Extract the [X, Y] coordinate from the center of the cell holding the provided text.  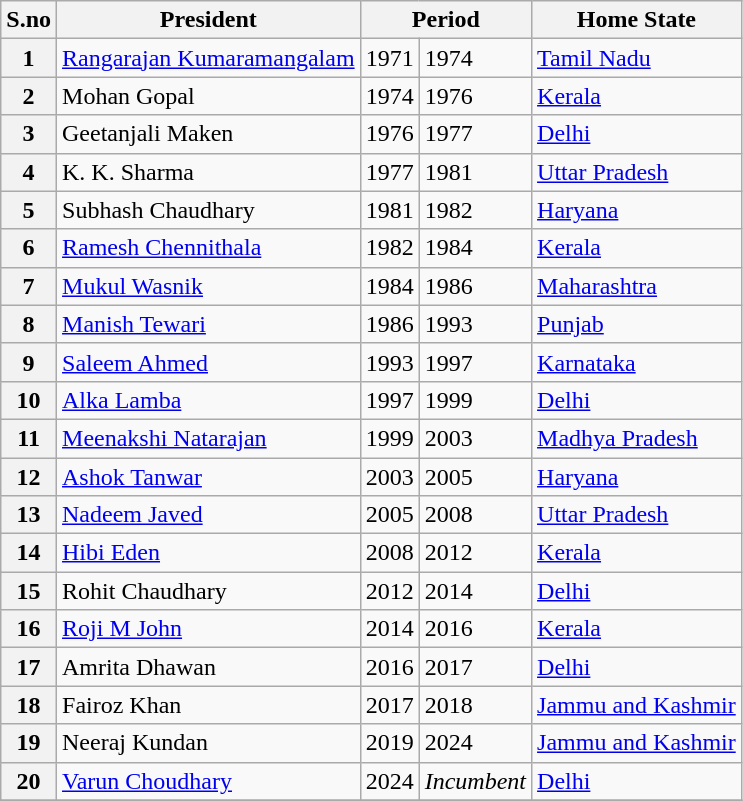
14 [29, 553]
2019 [390, 743]
Madhya Pradesh [637, 438]
18 [29, 705]
12 [29, 477]
Neeraj Kundan [209, 743]
7 [29, 286]
Home State [637, 20]
3 [29, 134]
11 [29, 438]
8 [29, 324]
Tamil Nadu [637, 58]
1971 [390, 58]
1 [29, 58]
Subhash Chaudhary [209, 210]
Hibi Eden [209, 553]
Maharashtra [637, 286]
Geetanjali Maken [209, 134]
President [209, 20]
Varun Choudhary [209, 781]
5 [29, 210]
20 [29, 781]
15 [29, 591]
Rohit Chaudhary [209, 591]
Period [446, 20]
Mohan Gopal [209, 96]
Meenakshi Natarajan [209, 438]
6 [29, 248]
Roji M John [209, 629]
Incumbent [475, 781]
17 [29, 667]
13 [29, 515]
Mukul Wasnik [209, 286]
Nadeem Javed [209, 515]
Ashok Tanwar [209, 477]
Rangarajan Kumaramangalam [209, 58]
Amrita Dhawan [209, 667]
4 [29, 172]
K. K. Sharma [209, 172]
Saleem Ahmed [209, 362]
10 [29, 400]
S.no [29, 20]
9 [29, 362]
19 [29, 743]
Ramesh Chennithala [209, 248]
16 [29, 629]
Manish Tewari [209, 324]
Fairoz Khan [209, 705]
Punjab [637, 324]
2 [29, 96]
Alka Lamba [209, 400]
Karnataka [637, 362]
2018 [475, 705]
